Search for the cell housing the specified text and yield its [X, Y] center coordinate. 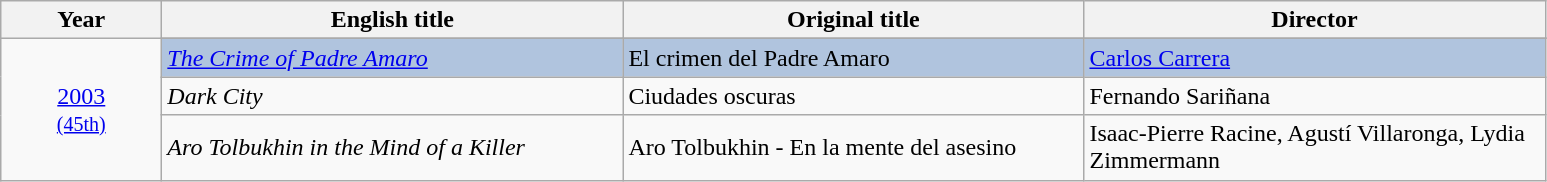
Aro Tolbukhin in the Mind of a Killer [392, 148]
2003(45th) [82, 110]
Fernando Sariñana [1314, 96]
Year [82, 20]
The Crime of Padre Amaro [392, 58]
Carlos Carrera [1314, 58]
Original title [854, 20]
Aro Tolbukhin - En la mente del asesino [854, 148]
English title [392, 20]
Director [1314, 20]
Ciudades oscuras [854, 96]
Dark City [392, 96]
El crimen del Padre Amaro [854, 58]
Isaac-Pierre Racine, Agustí Villaronga, Lydia Zimmermann [1314, 148]
